Determine the [x, y] coordinate at the center of the cell enclosing the given text.  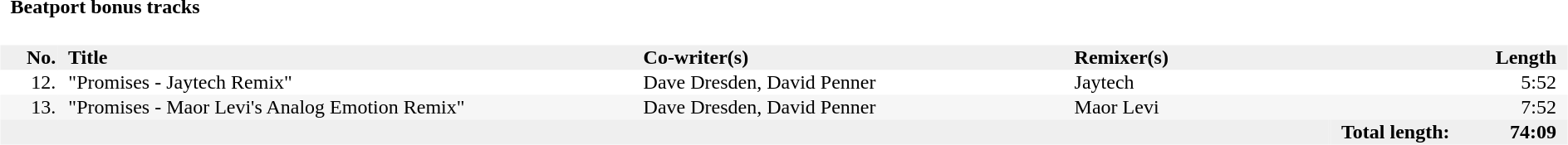
"Promises - Maor Levi's Analog Emotion Remix" [350, 107]
5:52 [1475, 82]
12. [28, 82]
Title [350, 57]
"Promises - Jaytech Remix" [350, 82]
Jaytech [1227, 82]
13. [28, 107]
No. [28, 57]
74:09 [1528, 132]
Total length: [1409, 132]
Remixer(s) [1227, 57]
Maor Levi [1227, 107]
Length [1475, 57]
Co-writer(s) [857, 57]
7:52 [1475, 107]
